Detect which cell encompasses the target text, then output its (X, Y) center coordinate. 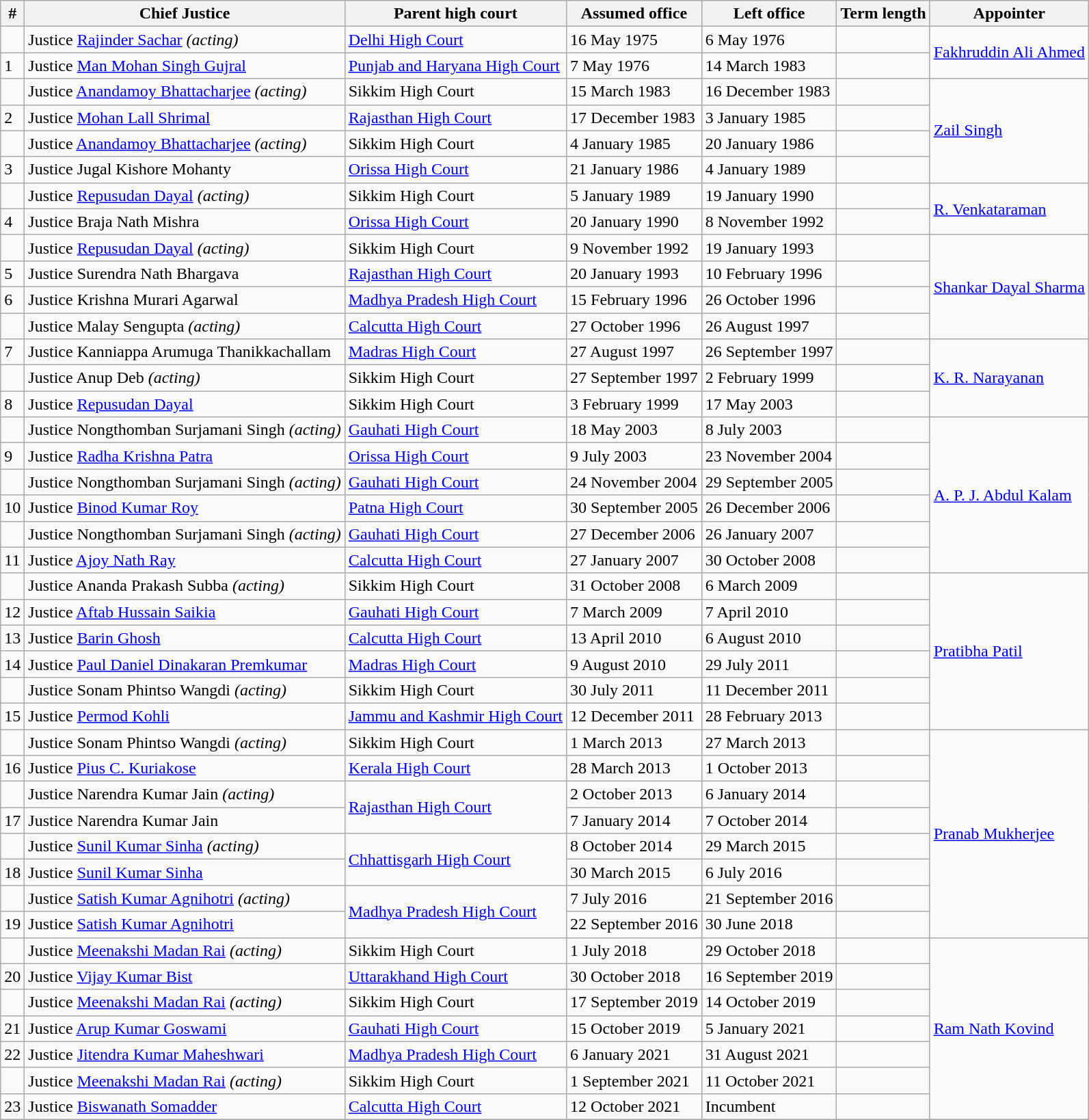
Justice Biswanath Somadder (185, 1106)
Jammu and Kashmir High Court (455, 716)
Term length (883, 14)
Pranab Mukherjee (1009, 833)
15 February 1996 (634, 299)
A. P. J. Abdul Kalam (1009, 495)
18 May 2003 (634, 430)
1 October 2013 (769, 769)
27 October 1996 (634, 326)
8 (12, 404)
6 March 2009 (769, 586)
6 May 1976 (769, 40)
21 (12, 1028)
Justice Jitendra Kumar Maheshwari (185, 1054)
5 January 2021 (769, 1028)
7 July 2016 (634, 898)
27 September 1997 (634, 378)
15 October 2019 (634, 1028)
19 (12, 924)
9 July 2003 (634, 456)
5 January 1989 (634, 196)
Justice Narendra Kumar Jain (acting) (185, 795)
17 September 2019 (634, 1002)
16 (12, 769)
8 July 2003 (769, 430)
30 October 2018 (634, 976)
2 October 2013 (634, 795)
2 (12, 118)
1 March 2013 (634, 742)
18 (12, 872)
4 January 1989 (769, 170)
Uttarakhand High Court (455, 976)
20 January 1993 (634, 274)
6 July 2016 (769, 872)
7 March 2009 (634, 612)
Justice Repusudan Dayal (185, 404)
Justice Surendra Nath Bhargava (185, 274)
9 November 1992 (634, 248)
Kerala High Court (455, 769)
Justice Sunil Kumar Sinha (185, 872)
1 September 2021 (634, 1080)
24 November 2004 (634, 482)
11 (12, 560)
9 (12, 456)
31 August 2021 (769, 1054)
Zail Singh (1009, 131)
Punjab and Haryana High Court (455, 66)
14 March 1983 (769, 66)
27 August 1997 (634, 352)
Justice Permod Kohli (185, 716)
29 October 2018 (769, 950)
15 (12, 716)
12 (12, 612)
3 January 1985 (769, 118)
29 July 2011 (769, 664)
16 December 1983 (769, 92)
Justice Satish Kumar Agnihotri (acting) (185, 898)
6 (12, 299)
28 March 2013 (634, 769)
Justice Binod Kumar Roy (185, 508)
Justice Satish Kumar Agnihotri (185, 924)
26 August 1997 (769, 326)
Justice Mohan Lall Shrimal (185, 118)
Justice Pius C. Kuriakose (185, 769)
30 September 2005 (634, 508)
30 March 2015 (634, 872)
10 (12, 508)
9 August 2010 (634, 664)
17 December 1983 (634, 118)
23 (12, 1106)
Ram Nath Kovind (1009, 1028)
Justice Braja Nath Mishra (185, 222)
17 (12, 821)
26 December 2006 (769, 508)
28 February 2013 (769, 716)
29 March 2015 (769, 846)
Chhattisgarh High Court (455, 859)
Justice Vijay Kumar Bist (185, 976)
Justice Ananda Prakash Subba (acting) (185, 586)
Justice Rajinder Sachar (acting) (185, 40)
3 February 1999 (634, 404)
7 April 2010 (769, 612)
Assumed office (634, 14)
16 September 2019 (769, 976)
14 October 2019 (769, 1002)
30 July 2011 (634, 690)
Parent high court (455, 14)
7 October 2014 (769, 821)
27 December 2006 (634, 534)
11 December 2011 (769, 690)
12 October 2021 (634, 1106)
Patna High Court (455, 508)
Justice Malay Sengupta (acting) (185, 326)
11 October 2021 (769, 1080)
14 (12, 664)
26 January 2007 (769, 534)
20 January 1986 (769, 144)
15 March 1983 (634, 92)
R. Venkataraman (1009, 209)
K. R. Narayanan (1009, 378)
Justice Arup Kumar Goswami (185, 1028)
13 (12, 638)
22 September 2016 (634, 924)
30 October 2008 (769, 560)
26 October 1996 (769, 299)
Delhi High Court (455, 40)
29 September 2005 (769, 482)
26 September 1997 (769, 352)
3 (12, 170)
6 August 2010 (769, 638)
Incumbent (769, 1106)
1 July 2018 (634, 950)
19 January 1990 (769, 196)
7 (12, 352)
7 January 2014 (634, 821)
Justice Barin Ghosh (185, 638)
8 November 1992 (769, 222)
6 January 2014 (769, 795)
Justice Radha Krishna Patra (185, 456)
20 (12, 976)
Justice Sunil Kumar Sinha (acting) (185, 846)
Justice Anup Deb (acting) (185, 378)
8 October 2014 (634, 846)
27 January 2007 (634, 560)
Justice Paul Daniel Dinakaran Premkumar (185, 664)
Shankar Dayal Sharma (1009, 286)
Appointer (1009, 14)
Chief Justice (185, 14)
19 January 1993 (769, 248)
4 January 1985 (634, 144)
Justice Ajoy Nath Ray (185, 560)
21 January 1986 (634, 170)
10 February 1996 (769, 274)
13 April 2010 (634, 638)
Justice Krishna Murari Agarwal (185, 299)
# (12, 14)
7 May 1976 (634, 66)
5 (12, 274)
Fakhruddin Ali Ahmed (1009, 53)
17 May 2003 (769, 404)
31 October 2008 (634, 586)
Justice Man Mohan Singh Gujral (185, 66)
22 (12, 1054)
23 November 2004 (769, 456)
20 January 1990 (634, 222)
Pratibha Patil (1009, 651)
12 December 2011 (634, 716)
4 (12, 222)
Justice Kanniappa Arumuga Thanikkachallam (185, 352)
Justice Narendra Kumar Jain (185, 821)
Justice Aftab Hussain Saikia (185, 612)
Left office (769, 14)
Justice Jugal Kishore Mohanty (185, 170)
2 February 1999 (769, 378)
30 June 2018 (769, 924)
27 March 2013 (769, 742)
6 January 2021 (634, 1054)
16 May 1975 (634, 40)
1 (12, 66)
21 September 2016 (769, 898)
